Scan for the cell matching the given text and deliver its [X, Y] coordinate at center. 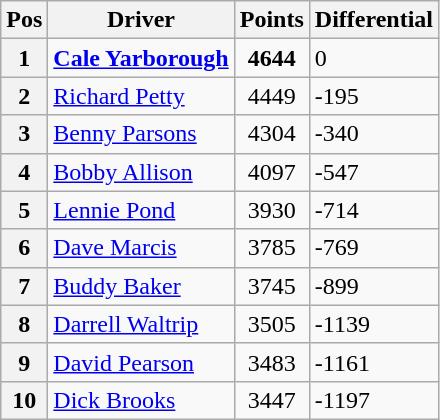
3483 [272, 362]
David Pearson [141, 362]
3785 [272, 248]
Points [272, 20]
-1139 [374, 324]
4449 [272, 96]
-769 [374, 248]
Buddy Baker [141, 286]
Dick Brooks [141, 400]
3 [24, 134]
3505 [272, 324]
-899 [374, 286]
9 [24, 362]
7 [24, 286]
Benny Parsons [141, 134]
1 [24, 58]
Darrell Waltrip [141, 324]
3930 [272, 210]
Cale Yarborough [141, 58]
5 [24, 210]
6 [24, 248]
2 [24, 96]
3447 [272, 400]
4097 [272, 172]
Dave Marcis [141, 248]
-1161 [374, 362]
-195 [374, 96]
-714 [374, 210]
10 [24, 400]
-547 [374, 172]
Differential [374, 20]
-340 [374, 134]
-1197 [374, 400]
3745 [272, 286]
4644 [272, 58]
4 [24, 172]
4304 [272, 134]
8 [24, 324]
0 [374, 58]
Driver [141, 20]
Richard Petty [141, 96]
Pos [24, 20]
Lennie Pond [141, 210]
Bobby Allison [141, 172]
